Return the [X, Y] coordinate for the center point of the cell that contains the specified text.  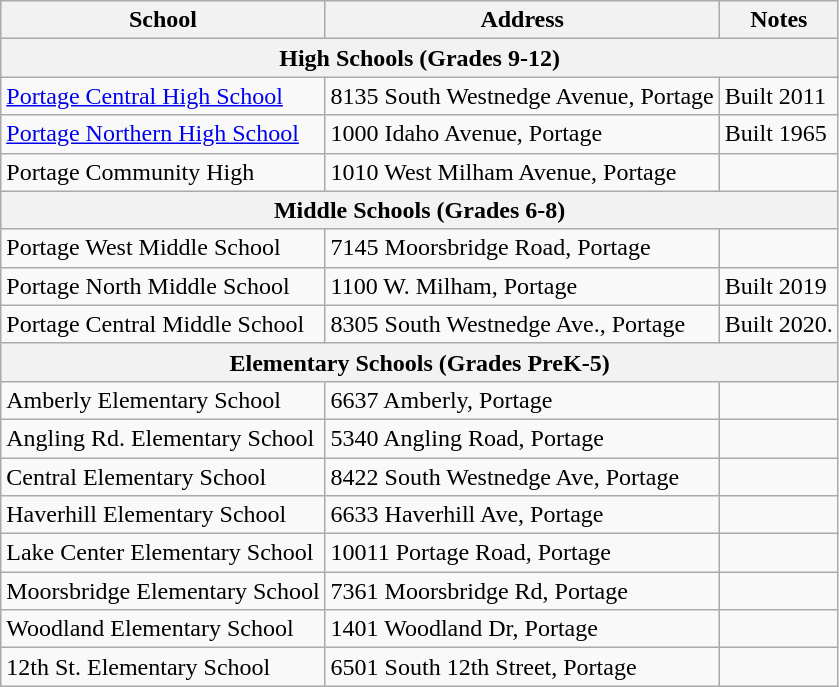
Woodland Elementary School [163, 629]
1010 West Milham Avenue, Portage [522, 172]
6501 South 12th Street, Portage [522, 667]
Portage Central Middle School [163, 324]
Elementary Schools (Grades PreK-5) [420, 362]
Notes [778, 20]
1100 W. Milham, Portage [522, 286]
7361 Moorsbridge Rd, Portage [522, 591]
5340 Angling Road, Portage [522, 438]
Built 2019 [778, 286]
Middle Schools (Grades 6-8) [420, 210]
8135 South Westnedge Avenue, Portage [522, 96]
Amberly Elementary School [163, 400]
School [163, 20]
Built 2020. [778, 324]
12th St. Elementary School [163, 667]
Portage Central High School [163, 96]
6637 Amberly, Portage [522, 400]
Built 2011 [778, 96]
Haverhill Elementary School [163, 515]
Moorsbridge Elementary School [163, 591]
Address [522, 20]
7145 Moorsbridge Road, Portage [522, 248]
Portage North Middle School [163, 286]
Portage Northern High School [163, 134]
1000 Idaho Avenue, Portage [522, 134]
Portage West Middle School [163, 248]
Built 1965 [778, 134]
8305 South Westnedge Ave., Portage [522, 324]
Angling Rd. Elementary School [163, 438]
8422 South Westnedge Ave, Portage [522, 477]
High Schools (Grades 9-12) [420, 58]
10011 Portage Road, Portage [522, 553]
1401 Woodland Dr, Portage [522, 629]
6633 Haverhill Ave, Portage [522, 515]
Central Elementary School [163, 477]
Lake Center Elementary School [163, 553]
Portage Community High [163, 172]
